Scan for the cell matching the given text and deliver its [x, y] coordinate at center. 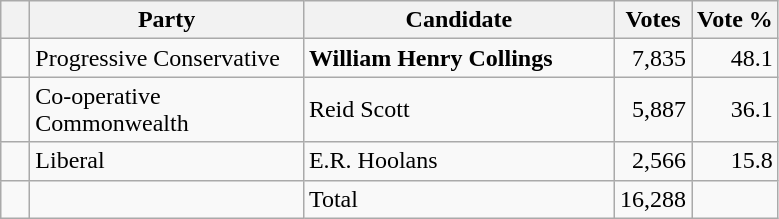
E.R. Hoolans [458, 161]
Co-operative Commonwealth [167, 110]
36.1 [736, 110]
48.1 [736, 58]
Party [167, 20]
Vote % [736, 20]
Reid Scott [458, 110]
7,835 [652, 58]
Progressive Conservative [167, 58]
Candidate [458, 20]
Votes [652, 20]
Liberal [167, 161]
5,887 [652, 110]
15.8 [736, 161]
William Henry Collings [458, 58]
Total [458, 199]
16,288 [652, 199]
2,566 [652, 161]
